Return [X, Y] of the center of cell containing provided text 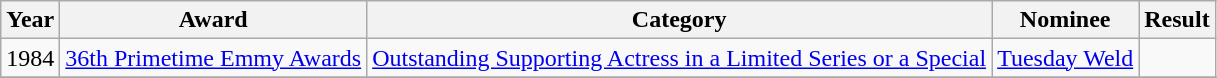
Category [680, 20]
Year [30, 20]
36th Primetime Emmy Awards [214, 58]
Outstanding Supporting Actress in a Limited Series or a Special [680, 58]
1984 [30, 58]
Award [214, 20]
Result [1177, 20]
Tuesday Weld [1066, 58]
Nominee [1066, 20]
